Find where the given text appears and provide that cell's center as [x, y] coordinate. 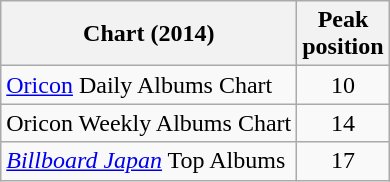
Peakposition [343, 34]
17 [343, 161]
14 [343, 123]
Oricon Weekly Albums Chart [149, 123]
10 [343, 85]
Chart (2014) [149, 34]
Oricon Daily Albums Chart [149, 85]
Billboard Japan Top Albums [149, 161]
